Determine the (x, y) coordinate at the center of the cell enclosing the given text.  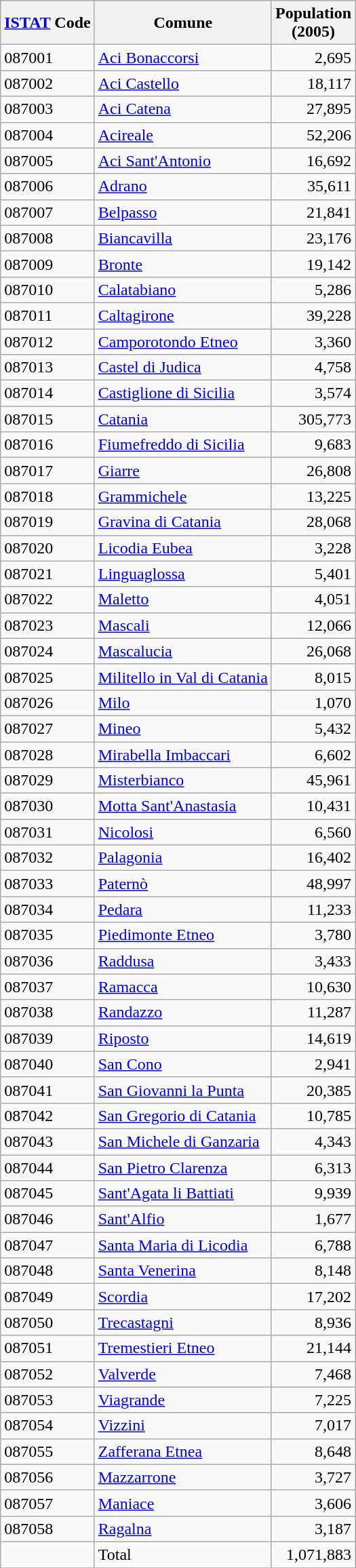
19,142 (313, 264)
4,758 (313, 368)
Sant'Agata li Battiati (183, 1194)
35,611 (313, 187)
Camporotondo Etneo (183, 341)
087051 (47, 1348)
Giarre (183, 471)
087005 (47, 161)
087009 (47, 264)
087042 (47, 1116)
28,068 (313, 522)
Trecastagni (183, 1322)
087013 (47, 368)
Milo (183, 703)
Population (2005) (313, 23)
087028 (47, 755)
Mascali (183, 625)
Maniace (183, 1503)
087007 (47, 212)
48,997 (313, 884)
087014 (47, 393)
8,148 (313, 1271)
087030 (47, 806)
087055 (47, 1451)
26,808 (313, 471)
087029 (47, 781)
Acireale (183, 135)
087001 (47, 58)
087037 (47, 987)
Palagonia (183, 858)
6,602 (313, 755)
12,066 (313, 625)
Licodia Eubea (183, 548)
San Cono (183, 1064)
087039 (47, 1038)
087018 (47, 496)
087020 (47, 548)
087023 (47, 625)
3,574 (313, 393)
087031 (47, 832)
Fiumefreddo di Sicilia (183, 445)
Nicolosi (183, 832)
087026 (47, 703)
3,360 (313, 341)
ISTAT Code (47, 23)
2,941 (313, 1064)
San Gregorio di Catania (183, 1116)
9,683 (313, 445)
087015 (47, 419)
087049 (47, 1297)
14,619 (313, 1038)
5,432 (313, 728)
Santa Maria di Licodia (183, 1245)
087036 (47, 961)
Adrano (183, 187)
087047 (47, 1245)
Ramacca (183, 987)
8,015 (313, 677)
45,961 (313, 781)
Raddusa (183, 961)
27,895 (313, 109)
3,433 (313, 961)
18,117 (313, 83)
087052 (47, 1374)
Castiglione di Sicilia (183, 393)
Bronte (183, 264)
10,431 (313, 806)
3,606 (313, 1503)
087056 (47, 1477)
087038 (47, 1013)
Aci Catena (183, 109)
Riposto (183, 1038)
087008 (47, 238)
8,648 (313, 1451)
087033 (47, 884)
087040 (47, 1064)
3,228 (313, 548)
087022 (47, 600)
087054 (47, 1426)
Zafferana Etnea (183, 1451)
Vizzini (183, 1426)
087002 (47, 83)
San Pietro Clarenza (183, 1167)
Tremestieri Etneo (183, 1348)
21,841 (313, 212)
Mazzarrone (183, 1477)
Sant'Alfio (183, 1219)
087053 (47, 1400)
8,936 (313, 1322)
Aci Castello (183, 83)
Catania (183, 419)
087006 (47, 187)
087016 (47, 445)
087057 (47, 1503)
16,692 (313, 161)
7,468 (313, 1374)
1,677 (313, 1219)
087045 (47, 1194)
Linguaglossa (183, 574)
3,727 (313, 1477)
2,695 (313, 58)
Castel di Judica (183, 368)
39,228 (313, 315)
Belpasso (183, 212)
087017 (47, 471)
Mirabella Imbaccari (183, 755)
4,051 (313, 600)
Misterbianco (183, 781)
087043 (47, 1141)
Aci Bonaccorsi (183, 58)
11,287 (313, 1013)
16,402 (313, 858)
087050 (47, 1322)
087046 (47, 1219)
21,144 (313, 1348)
087035 (47, 935)
5,401 (313, 574)
10,785 (313, 1116)
087004 (47, 135)
9,939 (313, 1194)
1,070 (313, 703)
Comune (183, 23)
Total (183, 1554)
San Michele di Ganzaria (183, 1141)
087048 (47, 1271)
5,286 (313, 290)
20,385 (313, 1090)
087058 (47, 1529)
Caltagirone (183, 315)
3,780 (313, 935)
Scordia (183, 1297)
087012 (47, 341)
Motta Sant'Anastasia (183, 806)
087010 (47, 290)
087024 (47, 651)
Militello in Val di Catania (183, 677)
087041 (47, 1090)
San Giovanni la Punta (183, 1090)
Aci Sant'Antonio (183, 161)
087027 (47, 728)
52,206 (313, 135)
Pedara (183, 909)
305,773 (313, 419)
Piedimonte Etneo (183, 935)
Santa Venerina (183, 1271)
087025 (47, 677)
6,560 (313, 832)
4,343 (313, 1141)
Mineo (183, 728)
13,225 (313, 496)
087044 (47, 1167)
6,788 (313, 1245)
Gravina di Catania (183, 522)
Paternò (183, 884)
10,630 (313, 987)
7,017 (313, 1426)
Calatabiano (183, 290)
23,176 (313, 238)
Viagrande (183, 1400)
Mascalucia (183, 651)
17,202 (313, 1297)
Biancavilla (183, 238)
Ragalna (183, 1529)
087032 (47, 858)
087021 (47, 574)
Valverde (183, 1374)
3,187 (313, 1529)
087011 (47, 315)
Grammichele (183, 496)
26,068 (313, 651)
7,225 (313, 1400)
6,313 (313, 1167)
Randazzo (183, 1013)
1,071,883 (313, 1554)
087019 (47, 522)
Maletto (183, 600)
11,233 (313, 909)
087003 (47, 109)
087034 (47, 909)
